From the cell containing the given text, extract its center point as (X, Y) coordinate. 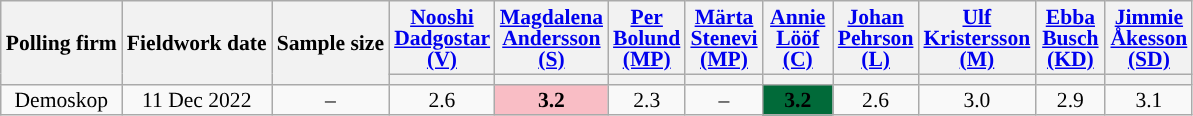
Magdalena Andersson (S) (552, 38)
Märta Stenevi (MP) (724, 38)
3.0 (976, 100)
Jimmie Åkesson (SD) (1148, 38)
Fieldwork date (197, 42)
2.9 (1070, 100)
Demoskop (62, 100)
Polling firm (62, 42)
Nooshi Dadgostar (V) (442, 38)
Sample size (330, 42)
Johan Pehrson (L) (876, 38)
3.1 (1148, 100)
2.3 (646, 100)
Ulf Kristersson (M) (976, 38)
Annie Lööf (C) (798, 38)
Ebba Busch (KD) (1070, 38)
11 Dec 2022 (197, 100)
Per Bolund (MP) (646, 38)
